Detect which cell encompasses the target text, then output its (X, Y) center coordinate. 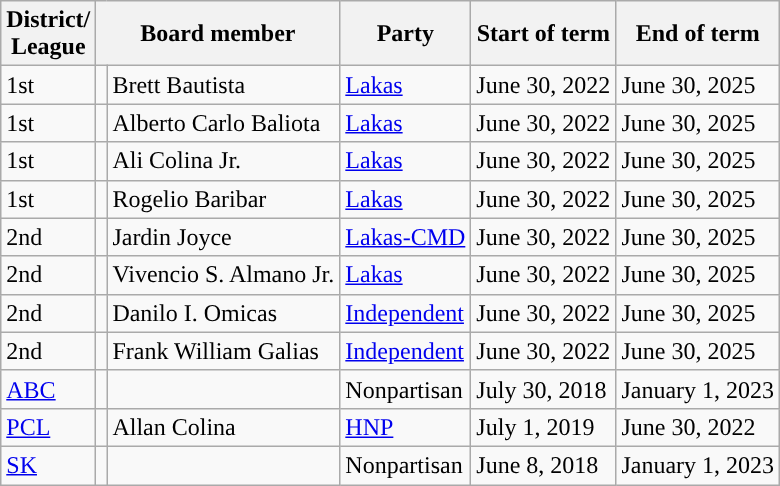
Alberto Carlo Baliota (224, 123)
ABC (48, 389)
Ali Colina Jr. (224, 161)
Vivencio S. Almano Jr. (224, 275)
July 30, 2018 (544, 389)
End of term (698, 34)
June 8, 2018 (544, 465)
PCL (48, 427)
District/League (48, 34)
Board member (218, 34)
Rogelio Baribar (224, 199)
Brett Bautista (224, 85)
SK (48, 465)
Lakas-CMD (406, 237)
Allan Colina (224, 427)
Party (406, 34)
HNP (406, 427)
Start of term (544, 34)
Danilo I. Omicas (224, 313)
July 1, 2019 (544, 427)
Frank William Galias (224, 351)
Jardin Joyce (224, 237)
